Return the [x, y] coordinate for the center point of the cell that contains the specified text.  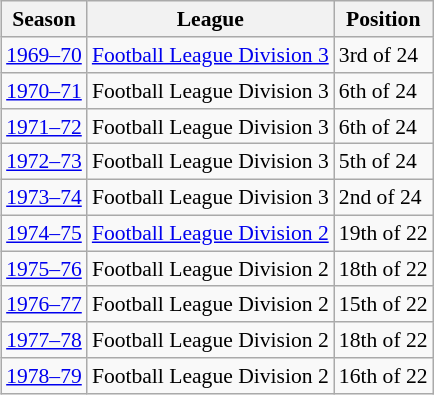
League [210, 19]
1971–72 [44, 126]
Season [44, 19]
1977–78 [44, 340]
2nd of 24 [384, 197]
3rd of 24 [384, 55]
1974–75 [44, 233]
1969–70 [44, 55]
1973–74 [44, 197]
19th of 22 [384, 233]
1978–79 [44, 376]
16th of 22 [384, 376]
5th of 24 [384, 162]
1970–71 [44, 91]
1975–76 [44, 269]
1972–73 [44, 162]
Position [384, 19]
1976–77 [44, 304]
15th of 22 [384, 304]
